Detect which cell encompasses the target text, then output its [X, Y] center coordinate. 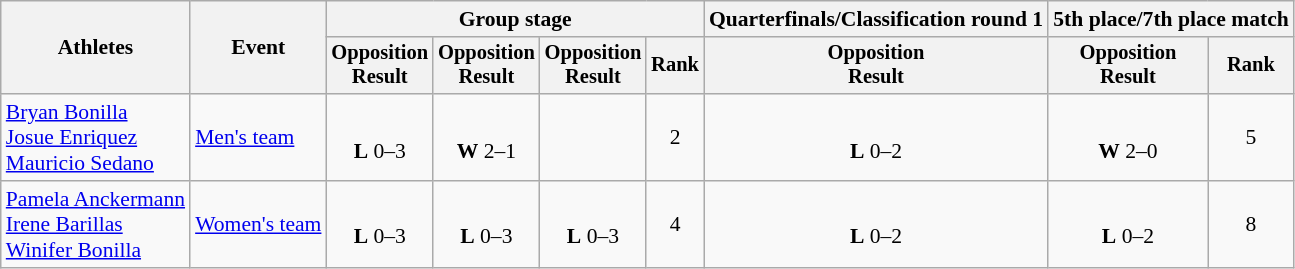
Group stage [514, 19]
4 [675, 224]
Event [258, 48]
8 [1251, 224]
5 [1251, 138]
Women's team [258, 224]
Quarterfinals/Classification round 1 [876, 19]
W 2–1 [486, 138]
2 [675, 138]
W 2–0 [1128, 138]
Men's team [258, 138]
Pamela AnckermannIrene BarillasWinifer Bonilla [96, 224]
5th place/7th place match [1171, 19]
Athletes [96, 48]
Bryan BonillaJosue EnriquezMauricio Sedano [96, 138]
